Determine the (x, y) coordinate at the center of the cell enclosing the given text.  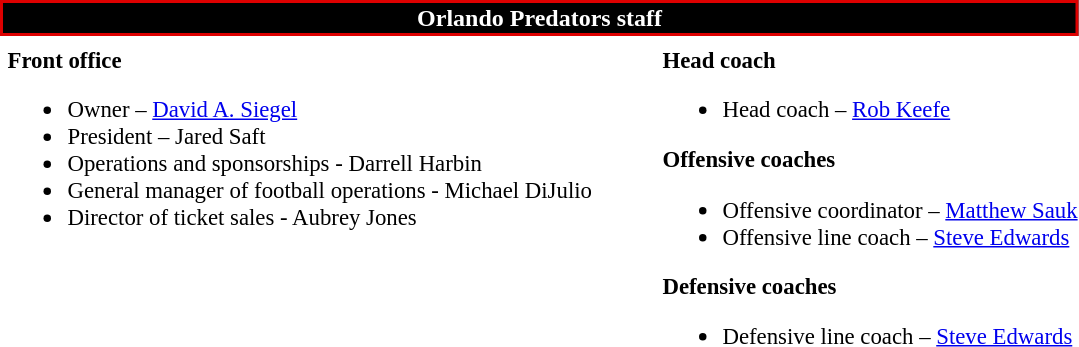
Orlando Predators staff (540, 18)
